Capture the cell that displays the provided text and extract its [x, y] central coordinate. 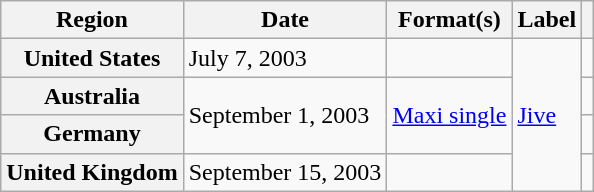
Region [92, 20]
Jive [547, 115]
July 7, 2003 [285, 58]
United States [92, 58]
Format(s) [450, 20]
United Kingdom [92, 172]
Label [547, 20]
Germany [92, 134]
Australia [92, 96]
Date [285, 20]
September 15, 2003 [285, 172]
September 1, 2003 [285, 115]
Maxi single [450, 115]
